Find where the given text appears and provide that cell's center as (X, Y) coordinate. 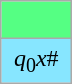
q0x# (36, 61)
